From the cell containing the given text, extract its center point as [X, Y] coordinate. 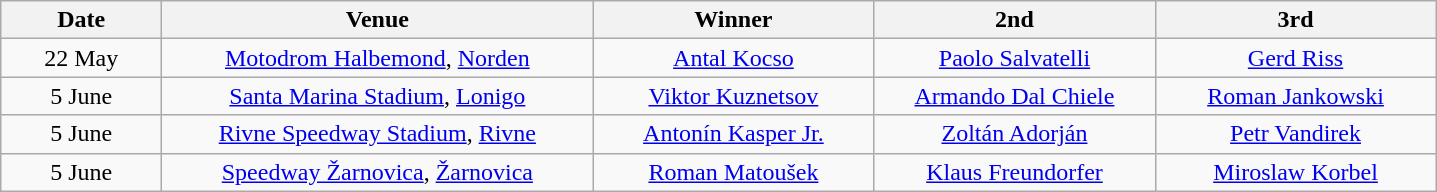
Antal Kocso [734, 58]
Venue [378, 20]
Date [82, 20]
Paolo Salvatelli [1014, 58]
Speedway Žarnovica, Žarnovica [378, 172]
Gerd Riss [1296, 58]
22 May [82, 58]
Santa Marina Stadium, Lonigo [378, 96]
Viktor Kuznetsov [734, 96]
Winner [734, 20]
Motodrom Halbemond, Norden [378, 58]
Klaus Freundorfer [1014, 172]
Roman Matoušek [734, 172]
Antonín Kasper Jr. [734, 134]
2nd [1014, 20]
Petr Vandirek [1296, 134]
3rd [1296, 20]
Zoltán Adorján [1014, 134]
Miroslaw Korbel [1296, 172]
Rivne Speedway Stadium, Rivne [378, 134]
Armando Dal Chiele [1014, 96]
Roman Jankowski [1296, 96]
